Return (X, Y) of the center of cell containing provided text 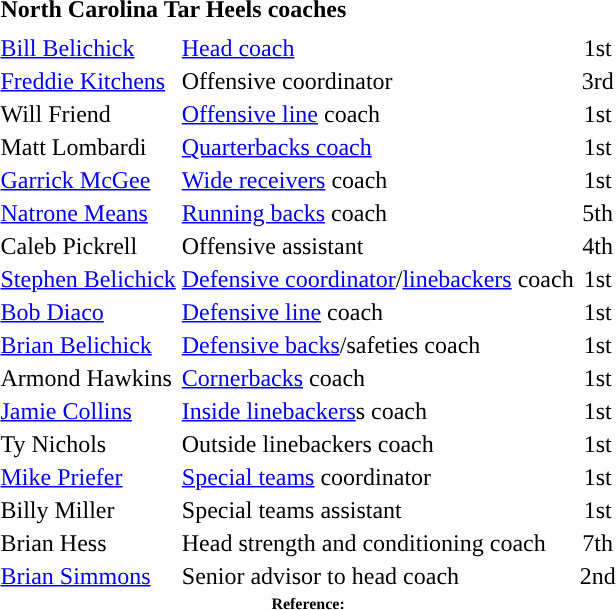
Wide receivers coach (378, 180)
Outside linebackers coach (378, 444)
Defensive backs/safeties coach (378, 345)
Quarterbacks coach (378, 147)
Offensive assistant (378, 246)
Cornerbacks coach (378, 378)
Senior advisor to head coach (378, 576)
Defensive coordinator/linebackers coach (378, 279)
Running backs coach (378, 213)
Defensive line coach (378, 312)
Head strength and conditioning coach (378, 543)
Special teams coordinator (378, 477)
Special teams assistant (378, 510)
Inside linebackerss coach (378, 411)
Offensive line coach (378, 114)
Offensive coordinator (378, 81)
Head coach (378, 48)
